Pinpoint the cell where the given text exists, returning its (X, Y) midpoint coordinate. 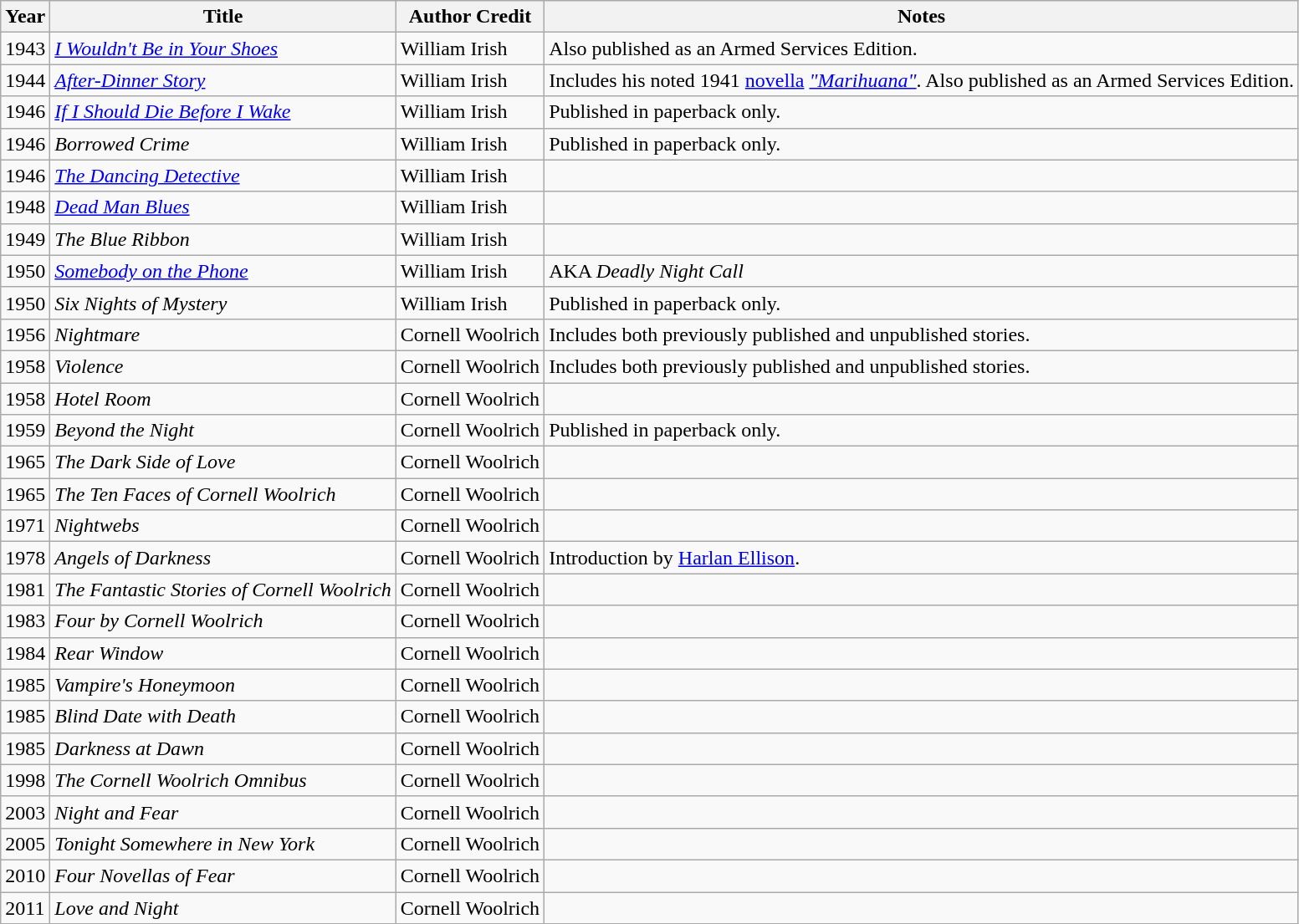
Six Nights of Mystery (223, 303)
Nightmare (223, 334)
Notes (922, 17)
1998 (25, 780)
Love and Night (223, 907)
1983 (25, 621)
Borrowed Crime (223, 144)
Four Novellas of Fear (223, 876)
Violence (223, 366)
Somebody on the Phone (223, 271)
1948 (25, 207)
The Cornell Woolrich Omnibus (223, 780)
Nightwebs (223, 526)
After-Dinner Story (223, 80)
Dead Man Blues (223, 207)
Hotel Room (223, 399)
1971 (25, 526)
Vampire's Honeymoon (223, 685)
Tonight Somewhere in New York (223, 844)
Year (25, 17)
Night and Fear (223, 812)
AKA Deadly Night Call (922, 271)
1943 (25, 48)
Introduction by Harlan Ellison. (922, 558)
The Dark Side of Love (223, 462)
The Dancing Detective (223, 176)
Rear Window (223, 653)
1981 (25, 590)
Four by Cornell Woolrich (223, 621)
Also published as an Armed Services Edition. (922, 48)
1949 (25, 239)
1984 (25, 653)
2003 (25, 812)
Includes his noted 1941 novella "Marihuana". Also published as an Armed Services Edition. (922, 80)
Blind Date with Death (223, 717)
1978 (25, 558)
Title (223, 17)
Angels of Darkness (223, 558)
The Ten Faces of Cornell Woolrich (223, 494)
Darkness at Dawn (223, 748)
2005 (25, 844)
Author Credit (470, 17)
2011 (25, 907)
1956 (25, 334)
The Blue Ribbon (223, 239)
I Wouldn't Be in Your Shoes (223, 48)
Beyond the Night (223, 431)
If I Should Die Before I Wake (223, 112)
2010 (25, 876)
The Fantastic Stories of Cornell Woolrich (223, 590)
1959 (25, 431)
1944 (25, 80)
